Detect which cell encompasses the target text, then output its (x, y) center coordinate. 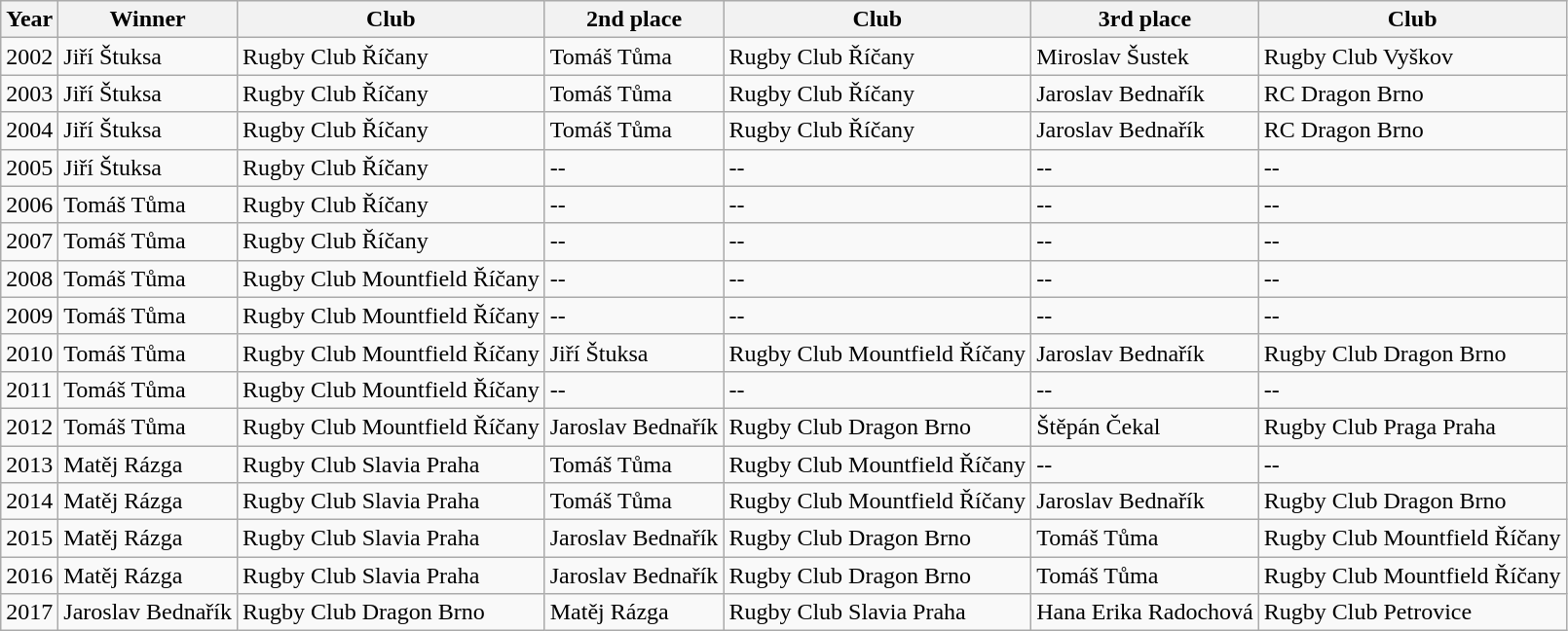
Hana Erika Radochová (1145, 612)
2015 (29, 538)
2017 (29, 612)
2007 (29, 241)
Miroslav Šustek (1145, 56)
2014 (29, 501)
2002 (29, 56)
Year (29, 19)
Rugby Club Petrovice (1412, 612)
Winner (148, 19)
Rugby Club Vyškov (1412, 56)
2nd place (634, 19)
2012 (29, 427)
2003 (29, 93)
2006 (29, 204)
3rd place (1145, 19)
2011 (29, 390)
Rugby Club Praga Praha (1412, 427)
2016 (29, 575)
2010 (29, 353)
2009 (29, 315)
2005 (29, 167)
2013 (29, 464)
Štěpán Čekal (1145, 427)
2008 (29, 278)
2004 (29, 130)
